Locate the cell with the specified text and output its [X, Y] center coordinate. 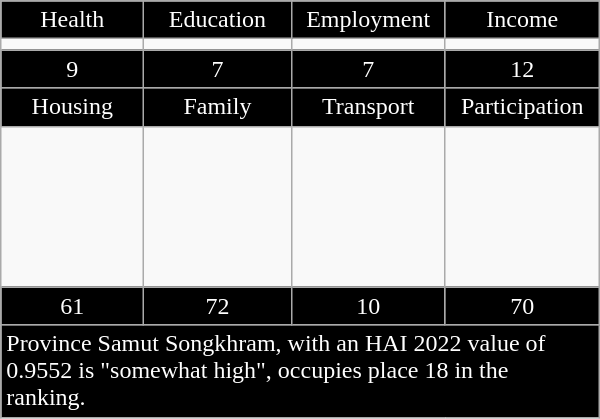
Education [218, 20]
9 [72, 69]
Province Samut Songkhram, with an HAI 2022 value of 0.9552 is "somewhat high", occupies place 18 in the ranking. [300, 371]
70 [522, 306]
61 [72, 306]
Income [522, 20]
Health [72, 20]
Family [218, 107]
Transport [368, 107]
72 [218, 306]
Employment [368, 20]
10 [368, 306]
Participation [522, 107]
12 [522, 69]
Housing [72, 107]
